From the cell containing the given text, extract its center point as (X, Y) coordinate. 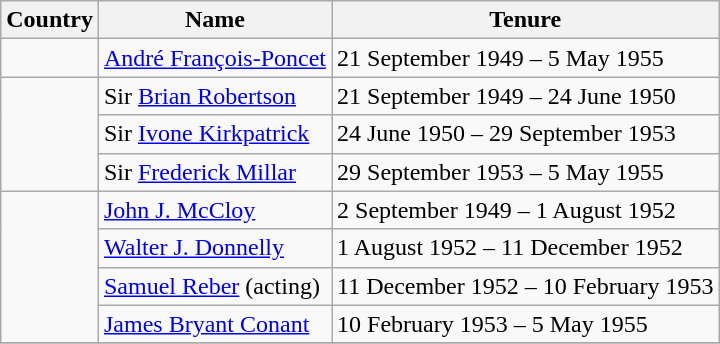
James Bryant Conant (214, 324)
André François-Poncet (214, 58)
24 June 1950 – 29 September 1953 (526, 134)
Samuel Reber (acting) (214, 286)
Sir Brian Robertson (214, 96)
Country (50, 20)
Walter J. Donnelly (214, 248)
Sir Frederick Millar (214, 172)
10 February 1953 – 5 May 1955 (526, 324)
Tenure (526, 20)
John J. McCloy (214, 210)
11 December 1952 – 10 February 1953 (526, 286)
Name (214, 20)
1 August 1952 – 11 December 1952 (526, 248)
2 September 1949 – 1 August 1952 (526, 210)
21 September 1949 – 24 June 1950 (526, 96)
Sir Ivone Kirkpatrick (214, 134)
21 September 1949 – 5 May 1955 (526, 58)
29 September 1953 – 5 May 1955 (526, 172)
